Identify which cell holds the provided text, then report its [X, Y] central coordinate. 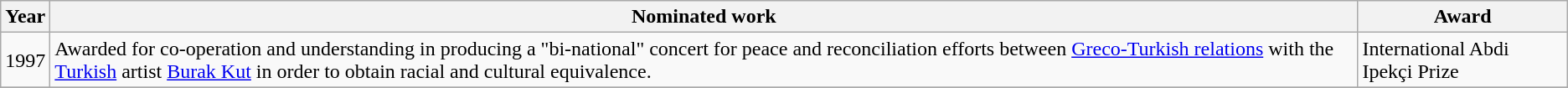
Award [1462, 17]
Nominated work [704, 17]
1997 [25, 60]
Year [25, 17]
International Abdi Ipekçi Prize [1462, 60]
